Capture the cell that displays the provided text and extract its [X, Y] central coordinate. 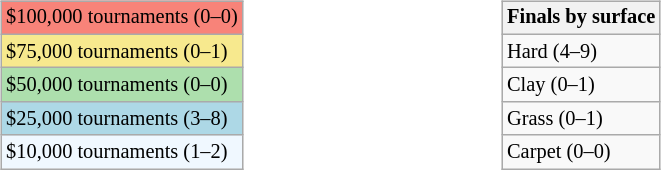
$75,000 tournaments (0–1) [122, 51]
Carpet (0–0) [581, 152]
$25,000 tournaments (3–8) [122, 119]
$100,000 tournaments (0–0) [122, 18]
$50,000 tournaments (0–0) [122, 85]
Grass (0–1) [581, 119]
$10,000 tournaments (1–2) [122, 152]
Hard (4–9) [581, 51]
Clay (0–1) [581, 85]
Finals by surface [581, 18]
